Locate the cell with the specified text and output its (X, Y) center coordinate. 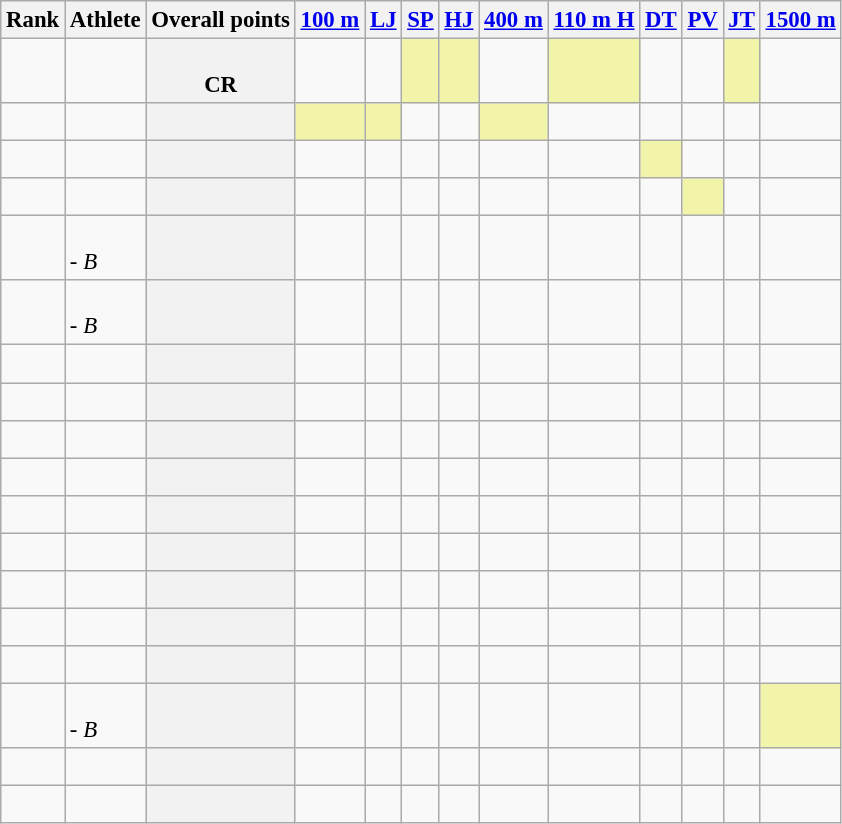
SP (420, 20)
JT (742, 20)
100 m (330, 20)
Rank (33, 20)
Athlete (106, 20)
400 m (514, 20)
Overall points (220, 20)
1500 m (800, 20)
110 m H (594, 20)
CR (220, 72)
PV (702, 20)
DT (661, 20)
LJ (384, 20)
HJ (459, 20)
